Output the (X, Y) coordinate of the center of the cell containing the given text.  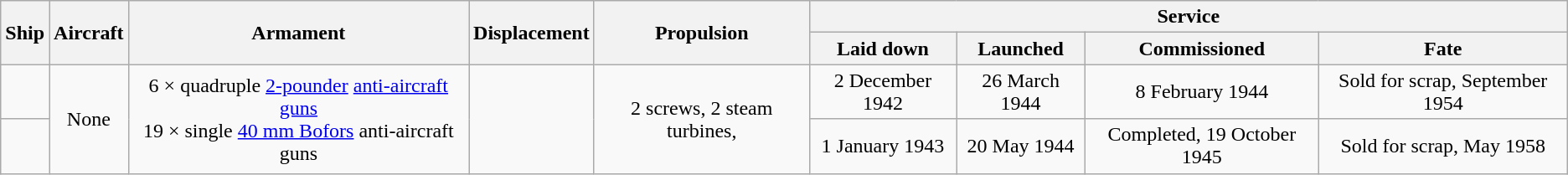
Displacement (532, 33)
2 December 1942 (883, 92)
1 January 1943 (883, 146)
Commissioned (1203, 49)
Completed, 19 October 1945 (1203, 146)
20 May 1944 (1021, 146)
8 February 1944 (1203, 92)
None (89, 119)
Sold for scrap, May 1958 (1442, 146)
Propulsion (702, 33)
Launched (1021, 49)
Sold for scrap, September 1954 (1442, 92)
6 × quadruple 2-pounder anti-aircraft guns19 × single 40 mm Bofors anti-aircraft guns (298, 119)
Armament (298, 33)
26 March 1944 (1021, 92)
Laid down (883, 49)
Aircraft (89, 33)
Service (1188, 17)
2 screws, 2 steam turbines, (702, 119)
Ship (25, 33)
Fate (1442, 49)
